Identify which cell holds the provided text, then report its [X, Y] central coordinate. 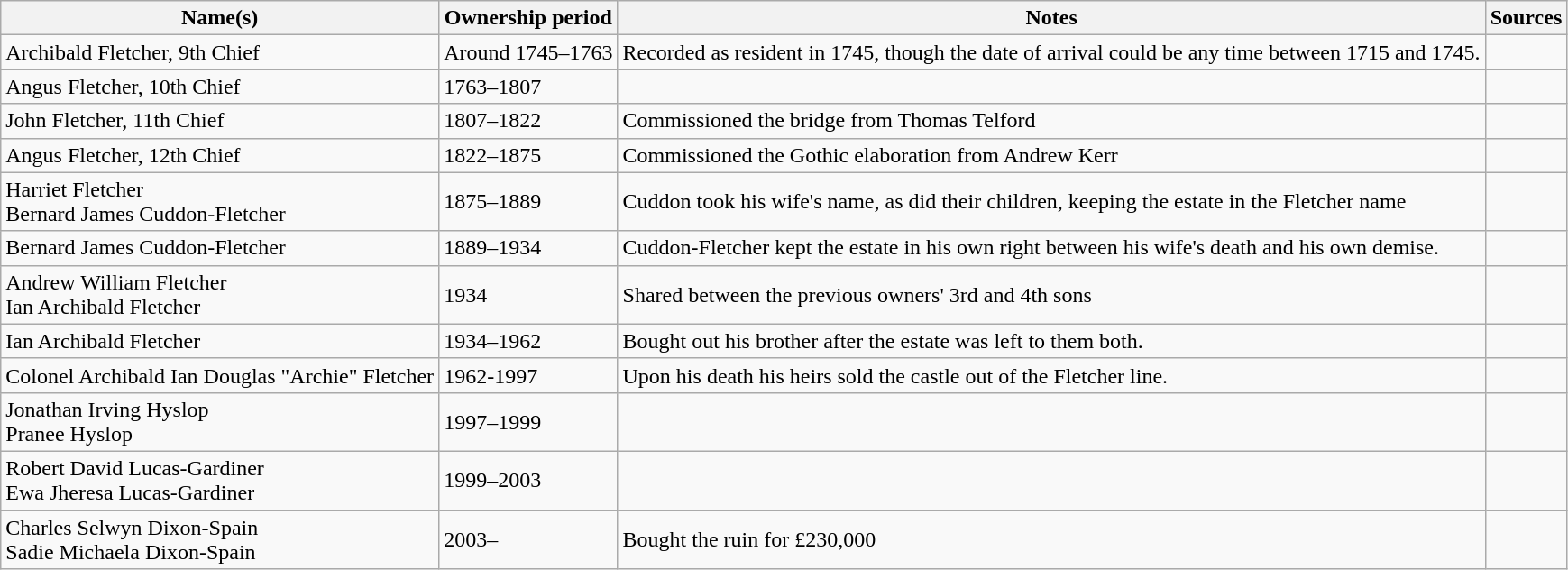
Name(s) [220, 18]
Bought out his brother after the estate was left to them both. [1051, 341]
Harriet FletcherBernard James Cuddon-Fletcher [220, 202]
Robert David Lucas-GardinerEwa Jheresa Lucas-Gardiner [220, 480]
Recorded as resident in 1745, though the date of arrival could be any time between 1715 and 1745. [1051, 52]
1807–1822 [528, 121]
Shared between the previous owners' 3rd and 4th sons [1051, 294]
1934 [528, 294]
Upon his death his heirs sold the castle out of the Fletcher line. [1051, 375]
Angus Fletcher, 12th Chief [220, 155]
Cuddon took his wife's name, as did their children, keeping the estate in the Fletcher name [1051, 202]
Commissioned the bridge from Thomas Telford [1051, 121]
1934–1962 [528, 341]
1962-1997 [528, 375]
Jonathan Irving HyslopPranee Hyslop [220, 422]
1763–1807 [528, 87]
Sources [1526, 18]
John Fletcher, 11th Chief [220, 121]
1999–2003 [528, 480]
Colonel Archibald Ian Douglas "Archie" Fletcher [220, 375]
Ian Archibald Fletcher [220, 341]
1997–1999 [528, 422]
Angus Fletcher, 10th Chief [220, 87]
1889–1934 [528, 248]
2003– [528, 539]
Notes [1051, 18]
Bought the ruin for £230,000 [1051, 539]
Charles Selwyn Dixon-SpainSadie Michaela Dixon-Spain [220, 539]
Commissioned the Gothic elaboration from Andrew Kerr [1051, 155]
1822–1875 [528, 155]
Cuddon-Fletcher kept the estate in his own right between his wife's death and his own demise. [1051, 248]
Ownership period [528, 18]
Bernard James Cuddon-Fletcher [220, 248]
1875–1889 [528, 202]
Around 1745–1763 [528, 52]
Archibald Fletcher, 9th Chief [220, 52]
Andrew William FletcherIan Archibald Fletcher [220, 294]
